Find where the given text appears and provide that cell's center as (x, y) coordinate. 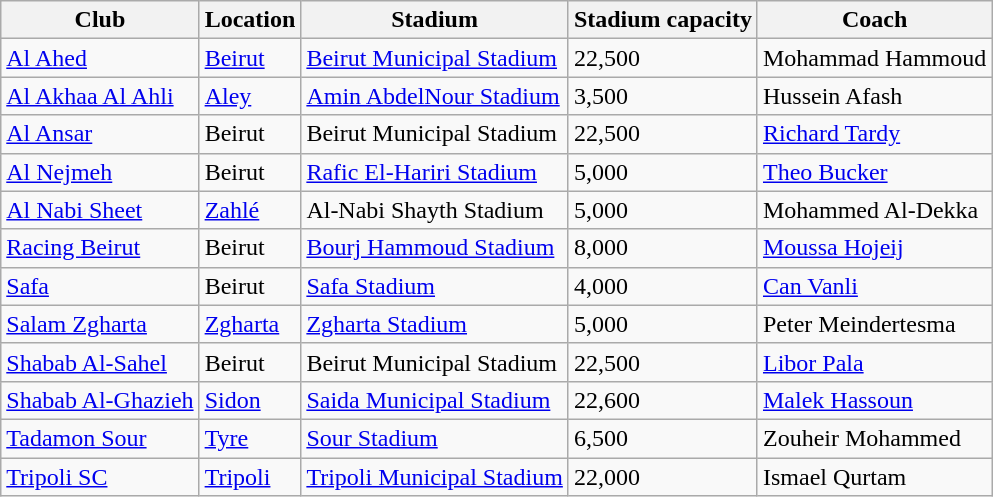
22,600 (662, 400)
Aley (250, 96)
6,500 (662, 438)
Coach (874, 20)
Stadium (435, 20)
Safa (100, 286)
Salam Zgharta (100, 324)
Zgharta Stadium (435, 324)
Stadium capacity (662, 20)
Al-Nabi Shayth Stadium (435, 210)
Al Nabi Sheet (100, 210)
8,000 (662, 248)
Moussa Hojeij (874, 248)
Bourj Hammoud Stadium (435, 248)
Tadamon Sour (100, 438)
Peter Meindertesma (874, 324)
Saida Municipal Stadium (435, 400)
Shabab Al-Ghazieh (100, 400)
Tripoli (250, 477)
Zgharta (250, 324)
Tripoli Municipal Stadium (435, 477)
Amin AbdelNour Stadium (435, 96)
Safa Stadium (435, 286)
Al Ahed (100, 58)
Mohammad Hammoud (874, 58)
Zahlé (250, 210)
Hussein Afash (874, 96)
Tyre (250, 438)
Zouheir Mohammed (874, 438)
Mohammed Al-Dekka (874, 210)
3,500 (662, 96)
Al Ansar (100, 134)
Theo Bucker (874, 172)
Tripoli SC (100, 477)
Club (100, 20)
Al Akhaa Al Ahli (100, 96)
Sour Stadium (435, 438)
4,000 (662, 286)
Libor Pala (874, 362)
Ismael Qurtam (874, 477)
Shabab Al-Sahel (100, 362)
Malek Hassoun (874, 400)
Sidon (250, 400)
Racing Beirut (100, 248)
22,000 (662, 477)
Al Nejmeh (100, 172)
Rafic El-Hariri Stadium (435, 172)
Can Vanli (874, 286)
Location (250, 20)
Richard Tardy (874, 134)
